Capture the cell that displays the provided text and extract its (X, Y) central coordinate. 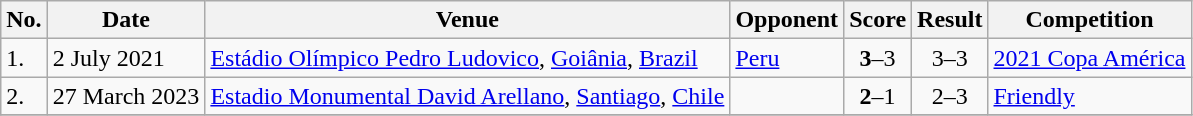
No. (24, 20)
Opponent (787, 20)
2021 Copa América (1090, 58)
Estádio Olímpico Pedro Ludovico, Goiânia, Brazil (468, 58)
Estadio Monumental David Arellano, Santiago, Chile (468, 96)
1. (24, 58)
2 July 2021 (126, 58)
Result (950, 20)
27 March 2023 (126, 96)
2–1 (878, 96)
Date (126, 20)
Peru (787, 58)
Score (878, 20)
Friendly (1090, 96)
Venue (468, 20)
Competition (1090, 20)
2–3 (950, 96)
2. (24, 96)
